Determine the [X, Y] coordinate at the center of the cell enclosing the given text.  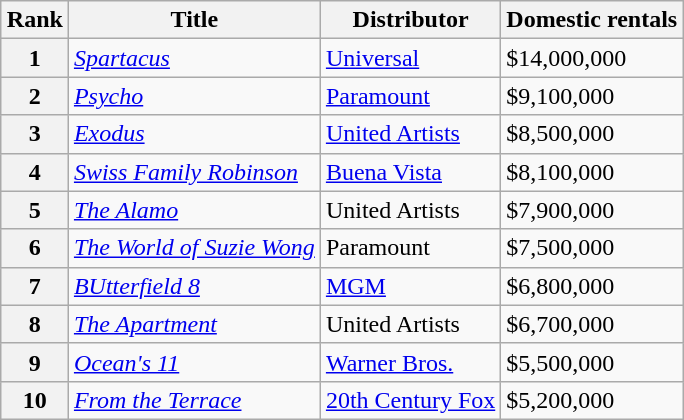
Rank [34, 20]
BUtterfield 8 [194, 286]
3 [34, 134]
5 [34, 210]
The World of Suzie Wong [194, 248]
From the Terrace [194, 400]
$9,100,000 [592, 96]
Universal [410, 58]
The Apartment [194, 324]
Title [194, 20]
$7,900,000 [592, 210]
$14,000,000 [592, 58]
4 [34, 172]
$6,700,000 [592, 324]
10 [34, 400]
Swiss Family Robinson [194, 172]
9 [34, 362]
MGM [410, 286]
$5,200,000 [592, 400]
Spartacus [194, 58]
$6,800,000 [592, 286]
Exodus [194, 134]
$8,500,000 [592, 134]
$5,500,000 [592, 362]
2 [34, 96]
Domestic rentals [592, 20]
6 [34, 248]
$8,100,000 [592, 172]
$7,500,000 [592, 248]
The Alamo [194, 210]
Warner Bros. [410, 362]
Buena Vista [410, 172]
Ocean's 11 [194, 362]
Distributor [410, 20]
7 [34, 286]
1 [34, 58]
Psycho [194, 96]
8 [34, 324]
20th Century Fox [410, 400]
